Extract the [x, y] coordinate from the center of the cell holding the provided text.  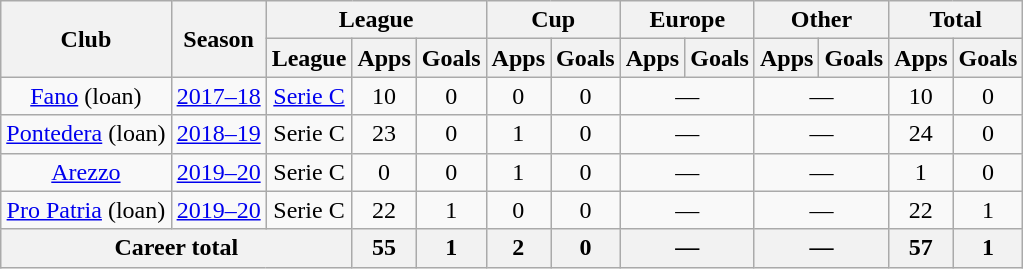
Other [821, 20]
Club [86, 39]
Cup [553, 20]
24 [921, 134]
Europe [687, 20]
Pro Patria (loan) [86, 210]
Arezzo [86, 172]
2017–18 [218, 96]
Career total [176, 248]
2018–19 [218, 134]
57 [921, 248]
2 [518, 248]
Total [956, 20]
23 [384, 134]
Pontedera (loan) [86, 134]
Fano (loan) [86, 96]
55 [384, 248]
Season [218, 39]
